Find where the given text appears and provide that cell's center as (x, y) coordinate. 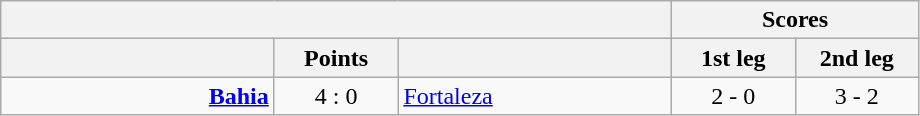
4 : 0 (336, 96)
Bahia (138, 96)
Scores (794, 20)
1st leg (733, 58)
3 - 2 (857, 96)
2 - 0 (733, 96)
Fortaleza (535, 96)
2nd leg (857, 58)
Points (336, 58)
